Provide the [x, y] coordinate of the cell's center where the given text is located.  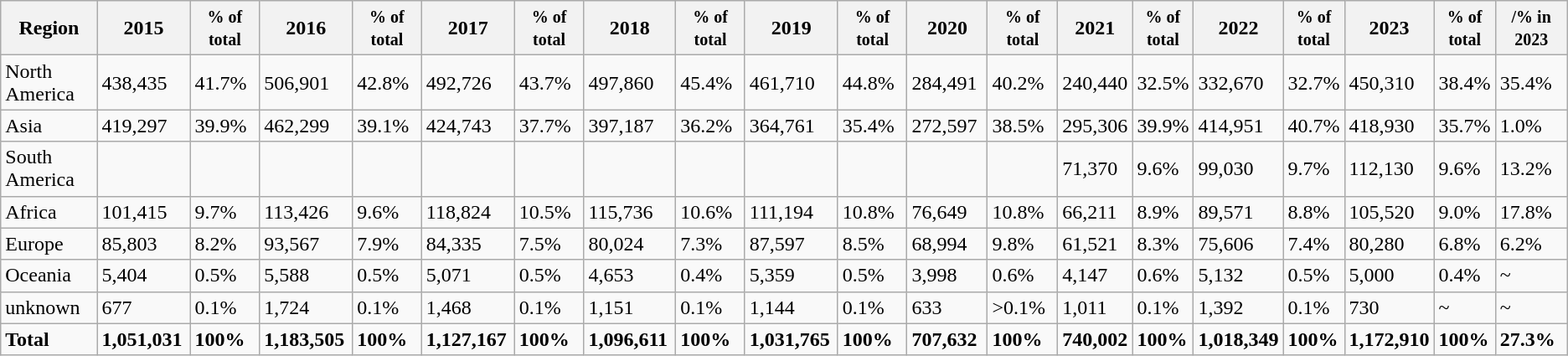
332,670 [1238, 82]
38.5% [1023, 126]
8.9% [1163, 212]
7.3% [710, 244]
118,824 [467, 212]
5,588 [307, 276]
85,803 [144, 244]
5,404 [144, 276]
1,051,031 [144, 339]
115,736 [630, 212]
1,011 [1096, 307]
93,567 [307, 244]
113,426 [307, 212]
284,491 [947, 82]
1,468 [467, 307]
32.5% [1163, 82]
36.2% [710, 126]
Asia [49, 126]
41.7% [224, 82]
111,194 [791, 212]
1,144 [791, 307]
7.9% [387, 244]
Africa [49, 212]
1,151 [630, 307]
1,724 [307, 307]
272,597 [947, 126]
7.4% [1313, 244]
1,183,505 [307, 339]
66,211 [1096, 212]
40.2% [1023, 82]
2017 [467, 28]
1,096,611 [630, 339]
10.5% [549, 212]
75,606 [1238, 244]
2015 [144, 28]
9.0% [1464, 212]
17.8% [1531, 212]
10.6% [710, 212]
5,000 [1389, 276]
39.1% [387, 126]
240,440 [1096, 82]
1,392 [1238, 307]
South America [49, 169]
462,299 [307, 126]
397,187 [630, 126]
35.7% [1464, 126]
2018 [630, 28]
unknown [49, 307]
2020 [947, 28]
450,310 [1389, 82]
2023 [1389, 28]
76,649 [947, 212]
7.5% [549, 244]
3,998 [947, 276]
80,280 [1389, 244]
364,761 [791, 126]
1,172,910 [1389, 339]
38.4% [1464, 82]
Europe [49, 244]
2022 [1238, 28]
40.7% [1313, 126]
Total [49, 339]
5,071 [467, 276]
87,597 [791, 244]
633 [947, 307]
99,030 [1238, 169]
89,571 [1238, 212]
419,297 [144, 126]
1,127,167 [467, 339]
4,653 [630, 276]
71,370 [1096, 169]
101,415 [144, 212]
13.2% [1531, 169]
707,632 [947, 339]
27.3% [1531, 339]
4,147 [1096, 276]
8.8% [1313, 212]
1,018,349 [1238, 339]
506,901 [307, 82]
32.7% [1313, 82]
Oceania [49, 276]
44.8% [873, 82]
6.2% [1531, 244]
492,726 [467, 82]
68,994 [947, 244]
740,002 [1096, 339]
424,743 [467, 126]
1.0% [1531, 126]
Region [49, 28]
105,520 [1389, 212]
8.3% [1163, 244]
414,951 [1238, 126]
497,860 [630, 82]
8.5% [873, 244]
112,130 [1389, 169]
438,435 [144, 82]
461,710 [791, 82]
2016 [307, 28]
43.7% [549, 82]
42.8% [387, 82]
1,031,765 [791, 339]
5,359 [791, 276]
2019 [791, 28]
418,930 [1389, 126]
North America [49, 82]
5,132 [1238, 276]
84,335 [467, 244]
45.4% [710, 82]
61,521 [1096, 244]
295,306 [1096, 126]
6.8% [1464, 244]
9.8% [1023, 244]
730 [1389, 307]
80,024 [630, 244]
2021 [1096, 28]
677 [144, 307]
37.7% [549, 126]
8.2% [224, 244]
>0.1% [1023, 307]
/% in 2023 [1531, 28]
